Detect which cell encompasses the target text, then output its [X, Y] center coordinate. 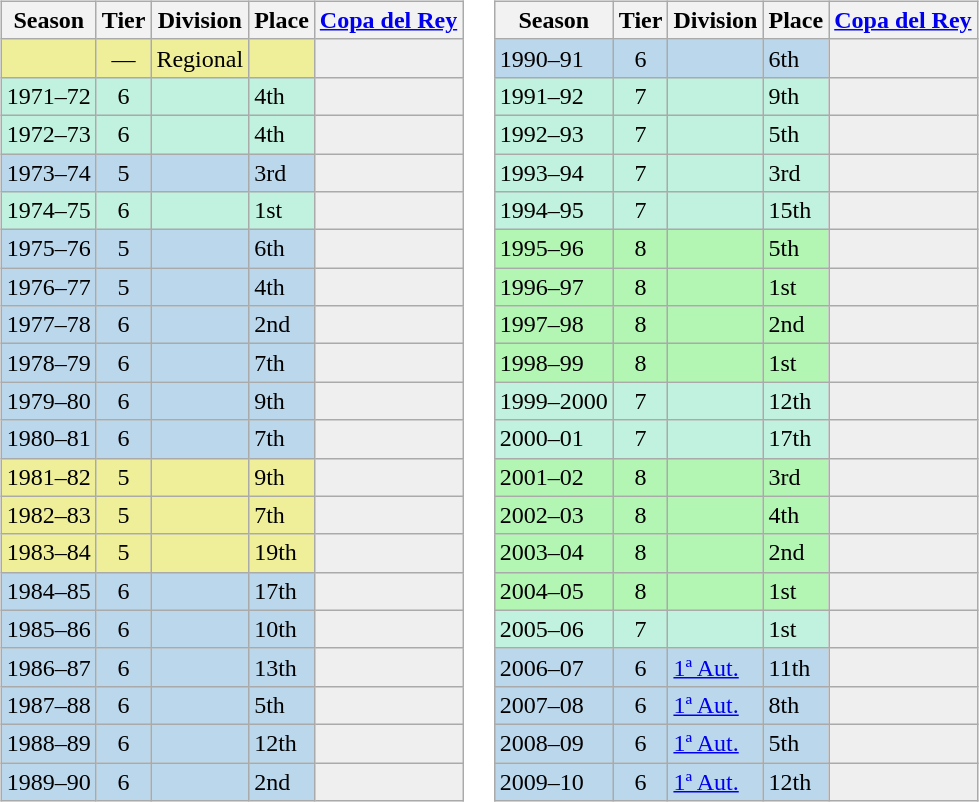
2000–01 [554, 439]
1985–86 [48, 629]
— [124, 58]
1993–94 [554, 173]
1980–81 [48, 439]
11th [796, 667]
13th [282, 667]
2001–02 [554, 477]
1997–98 [554, 325]
Regional [200, 58]
1971–72 [48, 96]
10th [282, 629]
1981–82 [48, 477]
1986–87 [48, 667]
2005–06 [554, 629]
1990–91 [554, 58]
1983–84 [48, 553]
2006–07 [554, 667]
1987–88 [48, 705]
1975–76 [48, 249]
15th [796, 211]
1974–75 [48, 211]
1978–79 [48, 363]
1996–97 [554, 287]
1999–2000 [554, 401]
1994–95 [554, 211]
19th [282, 553]
1976–77 [48, 287]
1992–93 [554, 134]
1991–92 [554, 96]
1979–80 [48, 401]
1988–89 [48, 743]
1973–74 [48, 173]
1977–78 [48, 325]
1995–96 [554, 249]
2003–04 [554, 553]
1984–85 [48, 591]
1989–90 [48, 781]
1998–99 [554, 363]
2009–10 [554, 781]
2008–09 [554, 743]
2004–05 [554, 591]
2002–03 [554, 515]
1982–83 [48, 515]
8th [796, 705]
2007–08 [554, 705]
1972–73 [48, 134]
